Locate the cell with the specified text and output its [x, y] center coordinate. 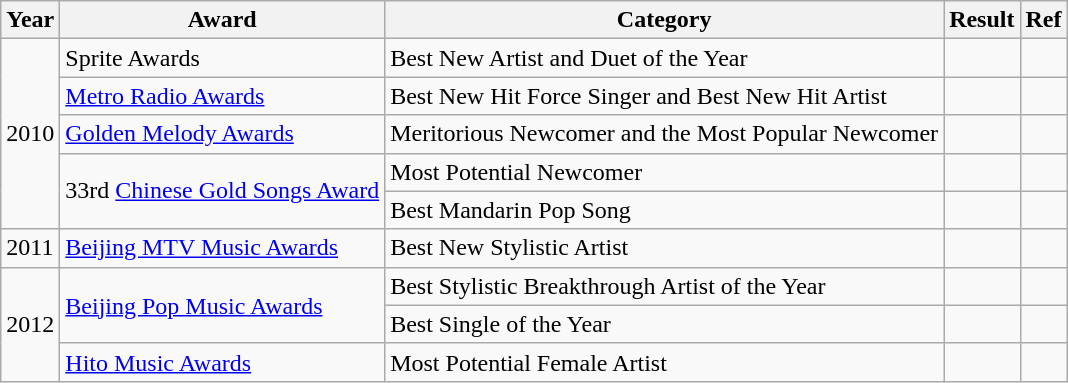
Ref [1044, 20]
Golden Melody Awards [222, 134]
Result [982, 20]
Best New Stylistic Artist [664, 248]
Hito Music Awards [222, 362]
Best Stylistic Breakthrough Artist of the Year [664, 286]
Most Potential Newcomer [664, 172]
Sprite Awards [222, 58]
Award [222, 20]
Best New Hit Force Singer and Best New Hit Artist [664, 96]
Year [30, 20]
33rd Chinese Gold Songs Award [222, 191]
Beijing MTV Music Awards [222, 248]
2011 [30, 248]
Best Mandarin Pop Song [664, 210]
Best New Artist and Duet of the Year [664, 58]
Best Single of the Year [664, 324]
Metro Radio Awards [222, 96]
Most Potential Female Artist [664, 362]
Beijing Pop Music Awards [222, 305]
Meritorious Newcomer and the Most Popular Newcomer [664, 134]
2010 [30, 134]
2012 [30, 324]
Category [664, 20]
